Pinpoint the cell where the given text exists, returning its (X, Y) midpoint coordinate. 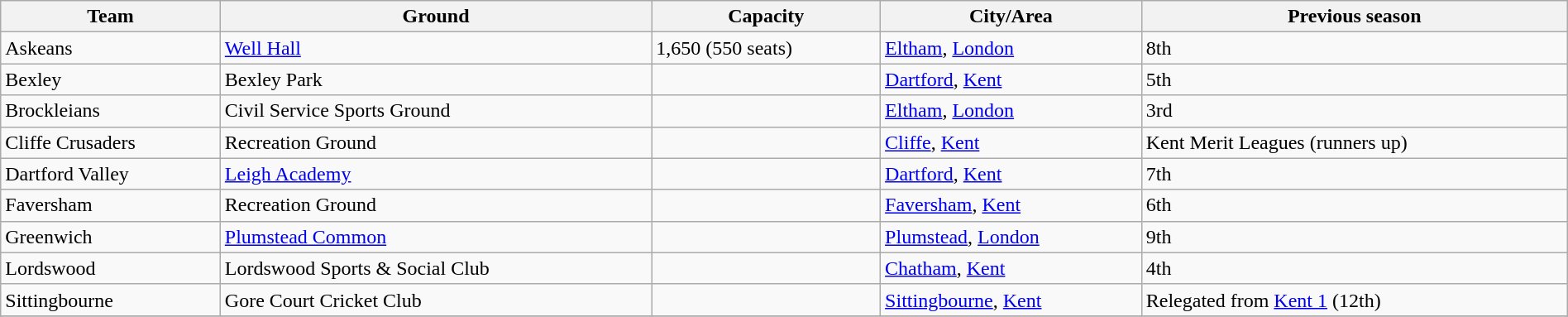
9th (1355, 237)
Team (111, 17)
7th (1355, 174)
4th (1355, 268)
Capacity (766, 17)
Chatham, Kent (1011, 268)
Faversham (111, 205)
Previous season (1355, 17)
Ground (436, 17)
Cliffe, Kent (1011, 142)
5th (1355, 79)
Plumstead, London (1011, 237)
Plumstead Common (436, 237)
Relegated from Kent 1 (12th) (1355, 300)
Sittingbourne, Kent (1011, 300)
Kent Merit Leagues (runners up) (1355, 142)
1,650 (550 seats) (766, 48)
Bexley Park (436, 79)
Well Hall (436, 48)
Lordswood (111, 268)
6th (1355, 205)
Sittingbourne (111, 300)
Dartford Valley (111, 174)
Faversham, Kent (1011, 205)
Leigh Academy (436, 174)
8th (1355, 48)
Bexley (111, 79)
3rd (1355, 111)
Civil Service Sports Ground (436, 111)
Gore Court Cricket Club (436, 300)
Brockleians (111, 111)
Cliffe Crusaders (111, 142)
City/Area (1011, 17)
Greenwich (111, 237)
Lordswood Sports & Social Club (436, 268)
Askeans (111, 48)
